Locate the cell with the specified text and output its (X, Y) center coordinate. 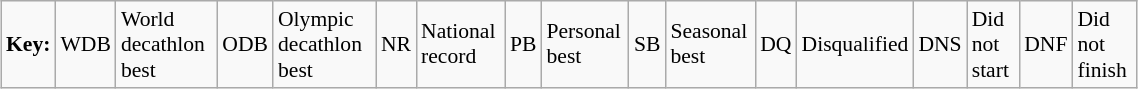
Personal best (584, 44)
DNS (940, 44)
Did not finish (1104, 44)
Key: (28, 44)
ODB (245, 44)
World decathlon best (166, 44)
SB (648, 44)
DQ (776, 44)
Did not start (993, 44)
Olympic decathlon best (324, 44)
DNF (1046, 44)
NR (396, 44)
National record (460, 44)
Disqualified (856, 44)
Seasonal best (710, 44)
PB (524, 44)
WDB (85, 44)
